Capture the cell that displays the provided text and extract its [X, Y] central coordinate. 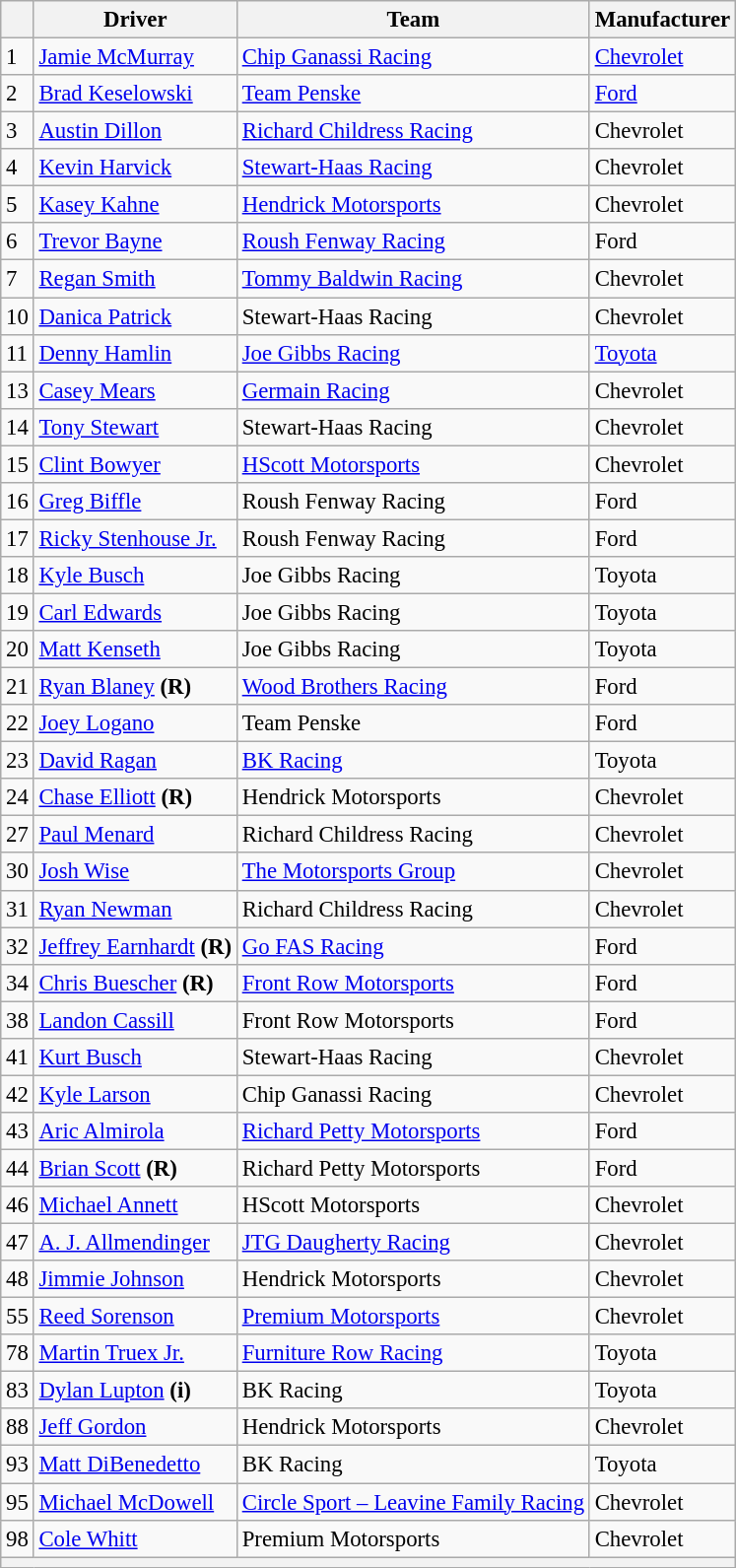
10 [18, 316]
21 [18, 687]
Landon Cassill [135, 1020]
David Ragan [135, 761]
55 [18, 1317]
Kevin Harvick [135, 168]
Denny Hamlin [135, 353]
4 [18, 168]
Jimmie Johnson [135, 1279]
3 [18, 131]
Kasey Kahne [135, 205]
95 [18, 1502]
41 [18, 1057]
Chase Elliott (R) [135, 797]
Paul Menard [135, 835]
98 [18, 1538]
Germain Racing [413, 390]
Tommy Baldwin Racing [413, 279]
Trevor Bayne [135, 241]
Greg Biffle [135, 502]
32 [18, 946]
Brad Keselowski [135, 94]
Danica Patrick [135, 316]
23 [18, 761]
Jeffrey Earnhardt (R) [135, 946]
Tony Stewart [135, 427]
Kurt Busch [135, 1057]
Driver [135, 20]
Ryan Newman [135, 909]
A. J. Allmendinger [135, 1243]
19 [18, 612]
Matt DiBenedetto [135, 1465]
Go FAS Racing [413, 946]
88 [18, 1428]
42 [18, 1094]
The Motorsports Group [413, 872]
Martin Truex Jr. [135, 1353]
22 [18, 723]
83 [18, 1391]
Reed Sorenson [135, 1317]
Team [413, 20]
6 [18, 241]
38 [18, 1020]
2 [18, 94]
14 [18, 427]
34 [18, 983]
Joey Logano [135, 723]
Jeff Gordon [135, 1428]
Furniture Row Racing [413, 1353]
17 [18, 538]
Regan Smith [135, 279]
16 [18, 502]
Jamie McMurray [135, 57]
Cole Whitt [135, 1538]
Matt Kenseth [135, 649]
31 [18, 909]
44 [18, 1168]
Austin Dillon [135, 131]
Kyle Larson [135, 1094]
24 [18, 797]
Michael McDowell [135, 1502]
Brian Scott (R) [135, 1168]
7 [18, 279]
15 [18, 464]
78 [18, 1353]
20 [18, 649]
30 [18, 872]
11 [18, 353]
Circle Sport – Leavine Family Racing [413, 1502]
Ryan Blaney (R) [135, 687]
27 [18, 835]
43 [18, 1131]
13 [18, 390]
Michael Annett [135, 1205]
47 [18, 1243]
Chris Buescher (R) [135, 983]
Ricky Stenhouse Jr. [135, 538]
Josh Wise [135, 872]
Dylan Lupton (i) [135, 1391]
Kyle Busch [135, 576]
Manufacturer [662, 20]
48 [18, 1279]
93 [18, 1465]
46 [18, 1205]
JTG Daugherty Racing [413, 1243]
18 [18, 576]
5 [18, 205]
Carl Edwards [135, 612]
Casey Mears [135, 390]
Clint Bowyer [135, 464]
Wood Brothers Racing [413, 687]
1 [18, 57]
Aric Almirola [135, 1131]
